Extract the [x, y] coordinate from the center of the cell holding the provided text.  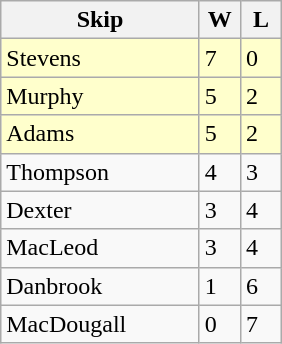
Danbrook [100, 286]
Stevens [100, 58]
1 [220, 286]
Skip [100, 20]
Thompson [100, 172]
MacLeod [100, 248]
L [260, 20]
6 [260, 286]
MacDougall [100, 324]
Dexter [100, 210]
W [220, 20]
Adams [100, 134]
Murphy [100, 96]
